Provide the (X, Y) coordinate of the cell's center where the given text is located.  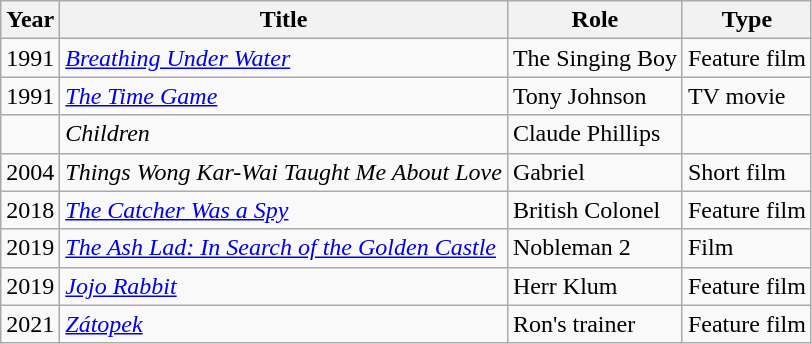
Type (746, 20)
Things Wong Kar-Wai Taught Me About Love (284, 172)
Claude Phillips (594, 134)
British Colonel (594, 210)
2021 (30, 324)
Short film (746, 172)
Tony Johnson (594, 96)
Breathing Under Water (284, 58)
TV movie (746, 96)
Role (594, 20)
The Catcher Was a Spy (284, 210)
Gabriel (594, 172)
The Time Game (284, 96)
Ron's trainer (594, 324)
The Singing Boy (594, 58)
Year (30, 20)
2004 (30, 172)
Zátopek (284, 324)
Film (746, 248)
Herr Klum (594, 286)
Children (284, 134)
Jojo Rabbit (284, 286)
Nobleman 2 (594, 248)
The Ash Lad: In Search of the Golden Castle (284, 248)
2018 (30, 210)
Title (284, 20)
